Return [X, Y] of the center of cell containing provided text 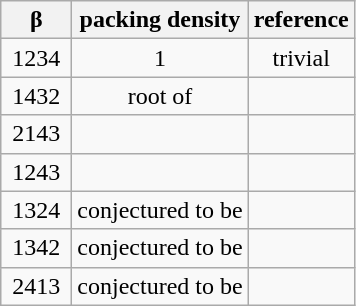
1324 [36, 210]
2143 [36, 134]
reference [301, 20]
1 [160, 58]
1243 [36, 172]
1432 [36, 96]
1234 [36, 58]
root of [160, 96]
1342 [36, 248]
β [36, 20]
packing density [160, 20]
2413 [36, 286]
trivial [301, 58]
